Output the [x, y] coordinate of the center of the cell containing the given text.  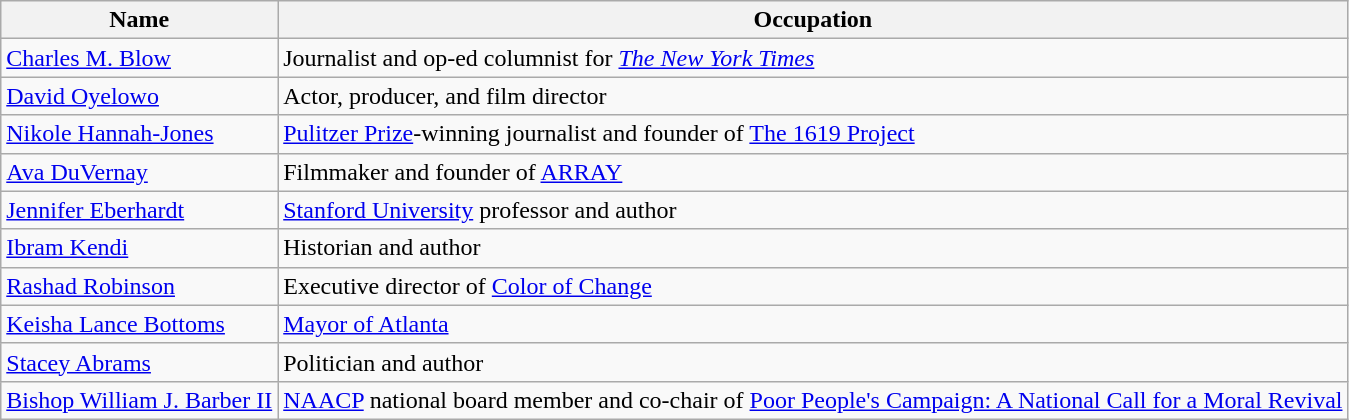
Pulitzer Prize-winning journalist and founder of The 1619 Project [813, 134]
Journalist and op-ed columnist for The New York Times [813, 58]
Occupation [813, 20]
Stacey Abrams [140, 362]
Charles M. Blow [140, 58]
Mayor of Atlanta [813, 324]
David Oyelowo [140, 96]
Filmmaker and founder of ARRAY [813, 172]
Stanford University professor and author [813, 210]
Ava DuVernay [140, 172]
Actor, producer, and film director [813, 96]
Politician and author [813, 362]
Executive director of Color of Change [813, 286]
Rashad Robinson [140, 286]
Nikole Hannah-Jones [140, 134]
Historian and author [813, 248]
Name [140, 20]
NAACP national board member and co-chair of Poor People's Campaign: A National Call for a Moral Revival [813, 400]
Jennifer Eberhardt [140, 210]
Ibram Kendi [140, 248]
Keisha Lance Bottoms [140, 324]
Bishop William J. Barber II [140, 400]
